Determine the [x, y] coordinate at the center of the cell enclosing the given text.  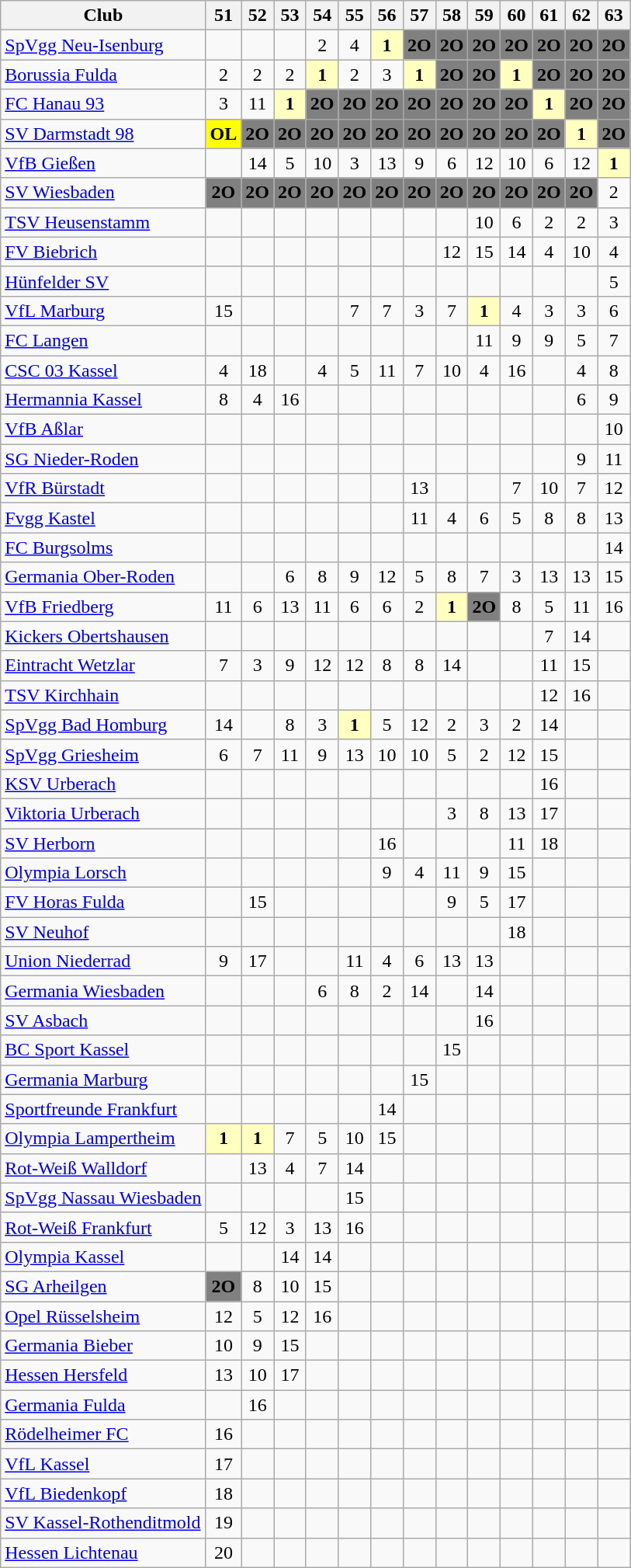
FC Langen [103, 340]
SpVgg Bad Homburg [103, 725]
VfL Kassel [103, 1464]
OL [224, 134]
Olympia Lorsch [103, 873]
63 [614, 16]
SpVgg Nassau Wiesbaden [103, 1198]
58 [452, 16]
SV Wiesbaden [103, 193]
VfB Gießen [103, 163]
19 [224, 1523]
FC Hanau 93 [103, 104]
SV Herborn [103, 843]
CSC 03 Kassel [103, 370]
Germania Marburg [103, 1080]
TSV Heusenstamm [103, 222]
Rödelheimer FC [103, 1434]
VfB Aßlar [103, 429]
Germania Wiesbaden [103, 991]
Germania Fulda [103, 1405]
KSV Urberach [103, 784]
Hessen Lichtenau [103, 1552]
Olympia Kassel [103, 1257]
SG Nieder-Roden [103, 459]
60 [517, 16]
Club [103, 16]
Rot-Weiß Walldorf [103, 1168]
FV Biebrich [103, 252]
VfL Biedenkopf [103, 1493]
53 [290, 16]
SV Neuhof [103, 932]
62 [581, 16]
Hünfelder SV [103, 281]
Opel Rüsselsheim [103, 1316]
Eintracht Wetzlar [103, 666]
54 [322, 16]
SpVgg Griesheim [103, 754]
52 [258, 16]
Fvgg Kastel [103, 518]
FC Burgsolms [103, 548]
VfR Bürstadt [103, 488]
VfL Marburg [103, 311]
61 [549, 16]
Germania Bieber [103, 1346]
Kickers Obertshausen [103, 636]
57 [419, 16]
Rot-Weiß Frankfurt [103, 1227]
SV Kassel-Rothenditmold [103, 1523]
VfB Friedberg [103, 607]
TSV Kirchhain [103, 695]
51 [224, 16]
Hessen Hersfeld [103, 1375]
SG Arheilgen [103, 1286]
55 [355, 16]
Viktoria Urberach [103, 813]
20 [224, 1552]
Germania Ober-Roden [103, 577]
Hermannia Kassel [103, 400]
Olympia Lampertheim [103, 1139]
56 [387, 16]
Borussia Fulda [103, 75]
59 [484, 16]
BC Sport Kassel [103, 1050]
SV Darmstadt 98 [103, 134]
FV Horas Fulda [103, 902]
Sportfreunde Frankfurt [103, 1109]
SV Asbach [103, 1020]
SpVgg Neu-Isenburg [103, 45]
Union Niederrad [103, 961]
